Determine the (X, Y) coordinate at the center of the cell enclosing the given text.  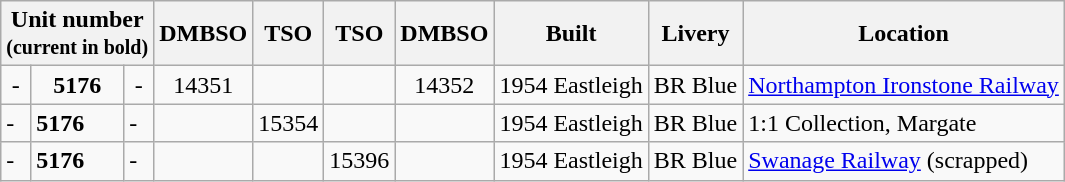
Northampton Ironstone Railway (904, 85)
14352 (444, 85)
15396 (360, 161)
Location (904, 34)
Livery (695, 34)
15354 (288, 123)
14351 (204, 85)
Unit number (current in bold) (78, 34)
Swanage Railway (scrapped) (904, 161)
Built (571, 34)
1:1 Collection, Margate (904, 123)
